Pinpoint the cell where the given text exists, returning its (x, y) midpoint coordinate. 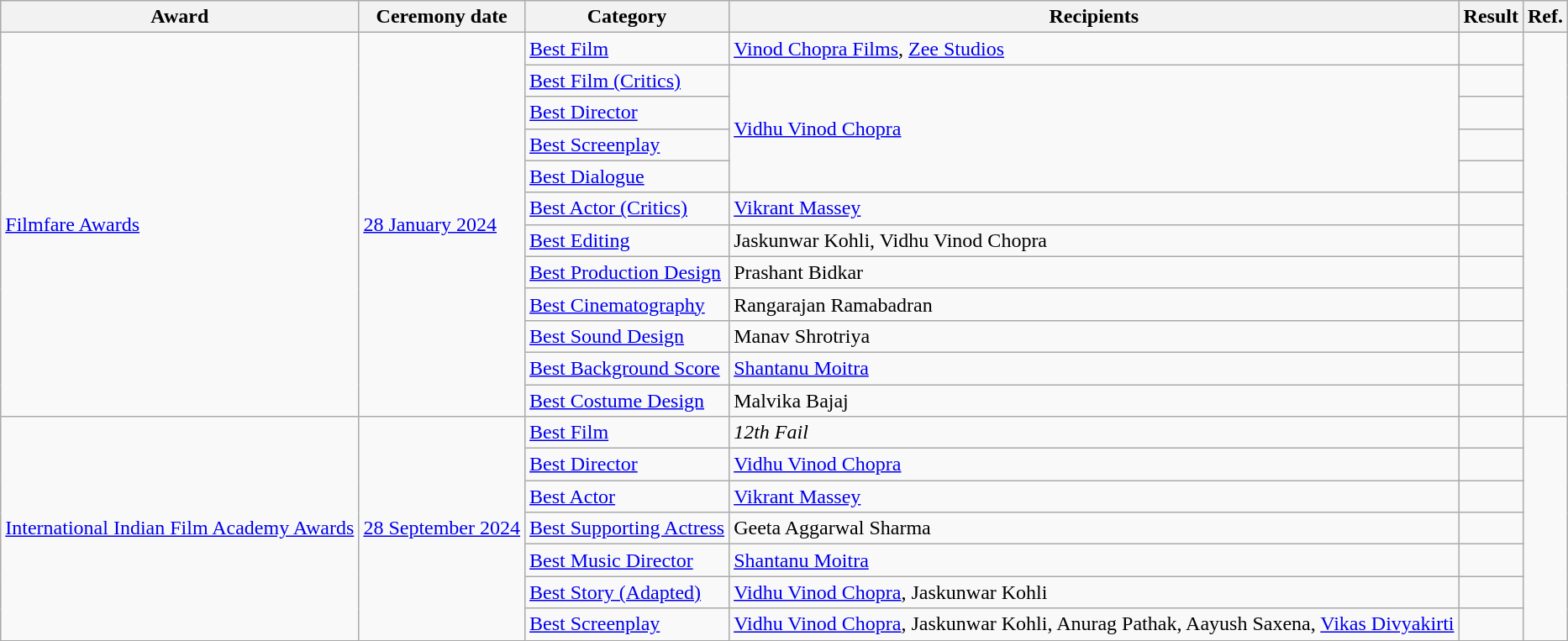
Best Music Director (627, 560)
12th Fail (1094, 433)
28 September 2024 (442, 528)
Rangarajan Ramabadran (1094, 304)
Category (627, 17)
Ref. (1544, 17)
Best Supporting Actress (627, 528)
Award (180, 17)
Best Film (Critics) (627, 81)
Geeta Aggarwal Sharma (1094, 528)
Manav Shrotriya (1094, 336)
Best Actor (627, 497)
International Indian Film Academy Awards (180, 528)
Best Actor (Critics) (627, 208)
Best Costume Design (627, 401)
Prashant Bidkar (1094, 272)
Best Dialogue (627, 176)
Vinod Chopra Films, Zee Studios (1094, 49)
Vidhu Vinod Chopra, Jaskunwar Kohli, Anurag Pathak, Aayush Saxena, Vikas Divyakirti (1094, 624)
28 January 2024 (442, 225)
Vidhu Vinod Chopra, Jaskunwar Kohli (1094, 592)
Result (1491, 17)
Best Production Design (627, 272)
Best Editing (627, 240)
Recipients (1094, 17)
Best Story (Adapted) (627, 592)
Best Background Score (627, 368)
Best Cinematography (627, 304)
Malvika Bajaj (1094, 401)
Filmfare Awards (180, 225)
Jaskunwar Kohli, Vidhu Vinod Chopra (1094, 240)
Ceremony date (442, 17)
Best Sound Design (627, 336)
